Scan for the cell matching the given text and deliver its [X, Y] coordinate at center. 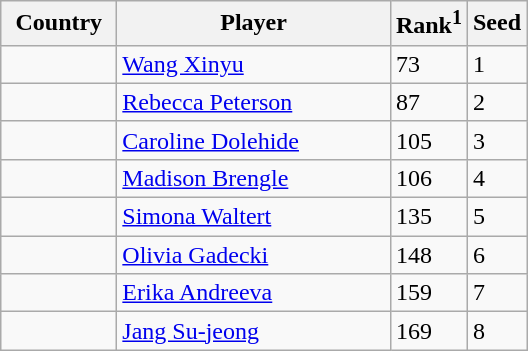
7 [496, 293]
87 [428, 102]
135 [428, 217]
Olivia Gadecki [254, 255]
106 [428, 178]
Seed [496, 24]
Caroline Dolehide [254, 140]
2 [496, 102]
159 [428, 293]
Player [254, 24]
1 [496, 64]
Rebecca Peterson [254, 102]
105 [428, 140]
8 [496, 331]
3 [496, 140]
6 [496, 255]
5 [496, 217]
Rank1 [428, 24]
4 [496, 178]
Simona Waltert [254, 217]
73 [428, 64]
Madison Brengle [254, 178]
Erika Andreeva [254, 293]
169 [428, 331]
148 [428, 255]
Jang Su-jeong [254, 331]
Country [59, 24]
Wang Xinyu [254, 64]
